For the text-containing cell, return its midpoint in [x, y] coordinate format. 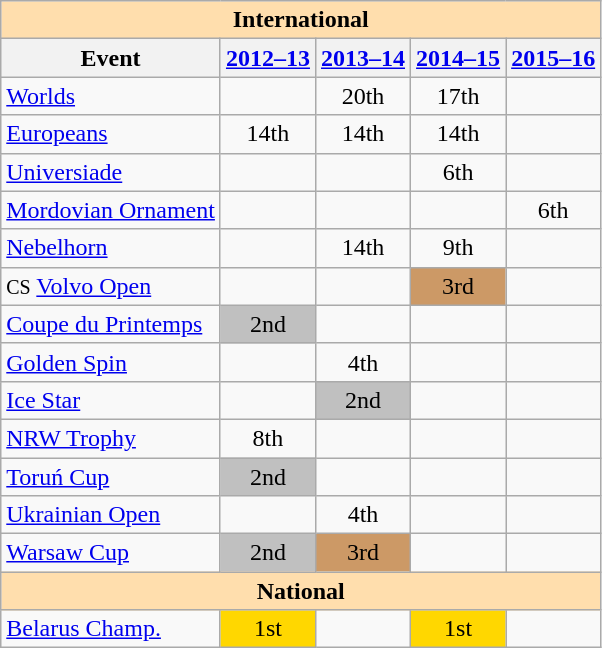
National [301, 591]
Toruń Cup [111, 477]
Event [111, 58]
Nebelhorn [111, 248]
2013–14 [362, 58]
Warsaw Cup [111, 553]
Worlds [111, 96]
9th [458, 248]
2015–16 [554, 58]
Europeans [111, 134]
International [301, 20]
2014–15 [458, 58]
Coupe du Printemps [111, 324]
Belarus Champ. [111, 629]
CS Volvo Open [111, 286]
20th [362, 96]
17th [458, 96]
2012–13 [268, 58]
Ukrainian Open [111, 515]
Universiade [111, 172]
8th [268, 438]
NRW Trophy [111, 438]
Mordovian Ornament [111, 210]
Ice Star [111, 400]
Golden Spin [111, 362]
